Detect which cell encompasses the target text, then output its [X, Y] center coordinate. 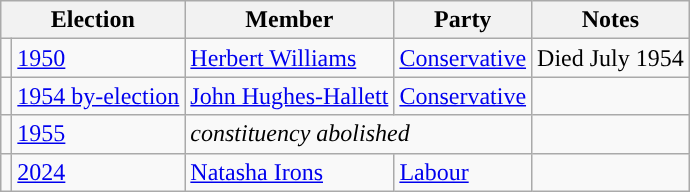
Member [290, 20]
Labour [463, 172]
Natasha Irons [290, 172]
2024 [98, 172]
1955 [98, 134]
Election [93, 20]
1954 by-election [98, 96]
Notes [611, 20]
Party [463, 20]
constituency abolished [358, 134]
1950 [98, 58]
John Hughes-Hallett [290, 96]
Herbert Williams [290, 58]
Died July 1954 [611, 58]
